Identify which cell holds the provided text, then report its (x, y) central coordinate. 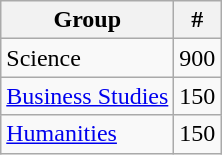
# (198, 20)
900 (198, 58)
Business Studies (88, 96)
Group (88, 20)
Humanities (88, 134)
Science (88, 58)
